Output the (x, y) coordinate of the center of the cell containing the given text.  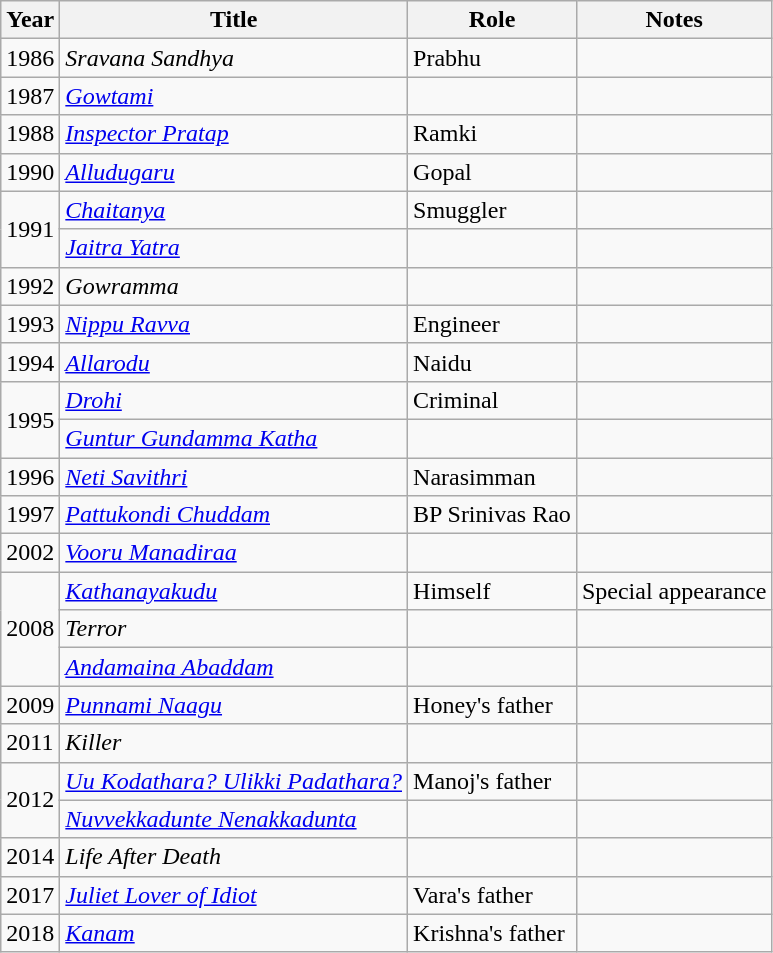
Uu Kodathara? Ulikki Padathara? (234, 781)
Prabhu (492, 58)
1995 (30, 419)
Gowtami (234, 96)
Andamaina Abaddam (234, 667)
Guntur Gundamma Katha (234, 438)
2014 (30, 857)
Nippu Ravva (234, 324)
Naidu (492, 362)
2017 (30, 895)
2002 (30, 553)
2012 (30, 800)
2018 (30, 933)
Chaitanya (234, 210)
Krishna's father (492, 933)
Alludugaru (234, 172)
Notes (674, 20)
Role (492, 20)
1987 (30, 96)
Narasimman (492, 477)
Neti Savithri (234, 477)
Drohi (234, 400)
Sravana Sandhya (234, 58)
1990 (30, 172)
Gowramma (234, 286)
Year (30, 20)
2011 (30, 743)
1991 (30, 229)
2008 (30, 629)
Smuggler (492, 210)
Title (234, 20)
Gopal (492, 172)
Allarodu (234, 362)
Criminal (492, 400)
1994 (30, 362)
Pattukondi Chuddam (234, 515)
Inspector Pratap (234, 134)
Special appearance (674, 591)
Vooru Manadiraa (234, 553)
Life After Death (234, 857)
1996 (30, 477)
Vara's father (492, 895)
Nuvvekkadunte Nenakkadunta (234, 819)
1992 (30, 286)
Kathanayakudu (234, 591)
Ramki (492, 134)
Terror (234, 629)
Jaitra Yatra (234, 248)
1988 (30, 134)
Killer (234, 743)
Juliet Lover of Idiot (234, 895)
Himself (492, 591)
1993 (30, 324)
Engineer (492, 324)
1997 (30, 515)
Manoj's father (492, 781)
BP Srinivas Rao (492, 515)
1986 (30, 58)
2009 (30, 705)
Honey's father (492, 705)
Kanam (234, 933)
Punnami Naagu (234, 705)
